Search for the cell housing the specified text and yield its (X, Y) center coordinate. 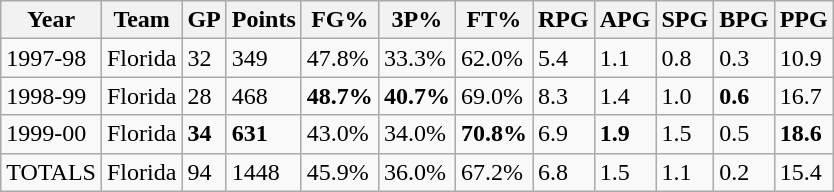
10.9 (804, 58)
GP (204, 20)
1997-98 (52, 58)
Year (52, 20)
0.3 (744, 58)
SPG (685, 20)
34.0% (416, 134)
1998-99 (52, 96)
62.0% (494, 58)
FT% (494, 20)
8.3 (563, 96)
48.7% (340, 96)
67.2% (494, 172)
6.9 (563, 134)
468 (264, 96)
1999-00 (52, 134)
349 (264, 58)
5.4 (563, 58)
0.2 (744, 172)
6.8 (563, 172)
34 (204, 134)
28 (204, 96)
45.9% (340, 172)
94 (204, 172)
1.0 (685, 96)
APG (625, 20)
36.0% (416, 172)
33.3% (416, 58)
16.7 (804, 96)
Points (264, 20)
43.0% (340, 134)
69.0% (494, 96)
3P% (416, 20)
40.7% (416, 96)
0.5 (744, 134)
0.8 (685, 58)
70.8% (494, 134)
47.8% (340, 58)
1.4 (625, 96)
631 (264, 134)
32 (204, 58)
15.4 (804, 172)
FG% (340, 20)
1448 (264, 172)
0.6 (744, 96)
18.6 (804, 134)
1.9 (625, 134)
TOTALS (52, 172)
RPG (563, 20)
Team (141, 20)
BPG (744, 20)
PPG (804, 20)
